For the text-containing cell, return its midpoint in [X, Y] coordinate format. 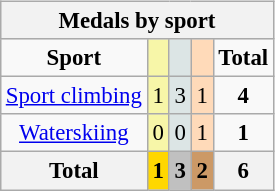
2 [202, 171]
Medals by sport [136, 21]
Sport climbing [74, 96]
4 [243, 96]
6 [243, 171]
Waterskiing [74, 133]
Sport [74, 58]
